Search for the cell housing the specified text and yield its [X, Y] center coordinate. 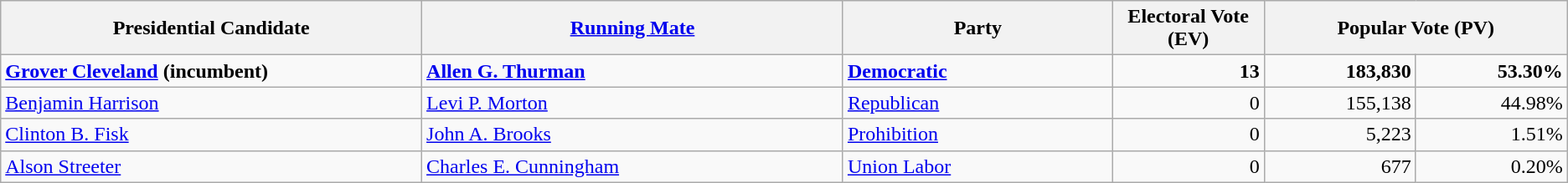
Party [977, 28]
Levi P. Morton [633, 103]
Democratic [977, 71]
13 [1188, 71]
Charles E. Cunningham [633, 166]
677 [1340, 166]
Prohibition [977, 135]
53.30% [1491, 71]
155,138 [1340, 103]
Alson Streeter [211, 166]
Popular Vote (PV) [1416, 28]
1.51% [1491, 135]
183,830 [1340, 71]
5,223 [1340, 135]
John A. Brooks [633, 135]
Allen G. Thurman [633, 71]
Benjamin Harrison [211, 103]
Clinton B. Fisk [211, 135]
Union Labor [977, 166]
44.98% [1491, 103]
Running Mate [633, 28]
Presidential Candidate [211, 28]
Electoral Vote (EV) [1188, 28]
0.20% [1491, 166]
Republican [977, 103]
Grover Cleveland (incumbent) [211, 71]
